Return the (x, y) coordinate for the center point of the cell that contains the specified text.  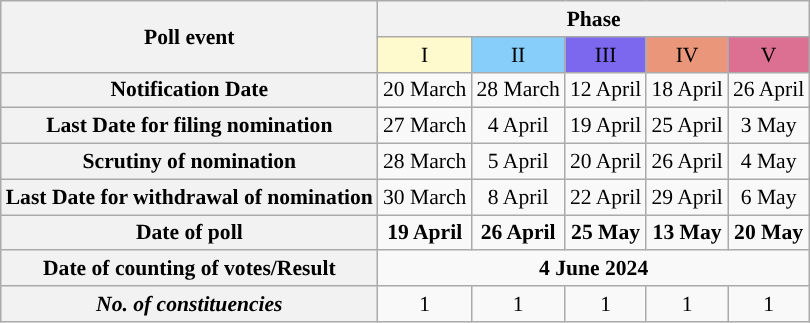
III (606, 54)
5 April (518, 161)
20 March (424, 90)
20 April (606, 161)
Last Date for filing nomination (190, 126)
6 May (768, 197)
3 May (768, 126)
27 March (424, 126)
18 April (686, 90)
22 April (606, 197)
30 March (424, 197)
II (518, 54)
4 May (768, 161)
I (424, 54)
Phase (594, 19)
No. of constituencies (190, 304)
Last Date for withdrawal of nomination (190, 197)
IV (686, 54)
25 April (686, 126)
20 May (768, 232)
13 May (686, 232)
12 April (606, 90)
8 April (518, 197)
Scrutiny of nomination (190, 161)
4 June 2024 (594, 268)
Poll event (190, 36)
V (768, 54)
Date of counting of votes/Result (190, 268)
Notification Date (190, 90)
25 May (606, 232)
29 April (686, 197)
4 April (518, 126)
Date of poll (190, 232)
